Extract the [x, y] coordinate from the center of the cell holding the provided text.  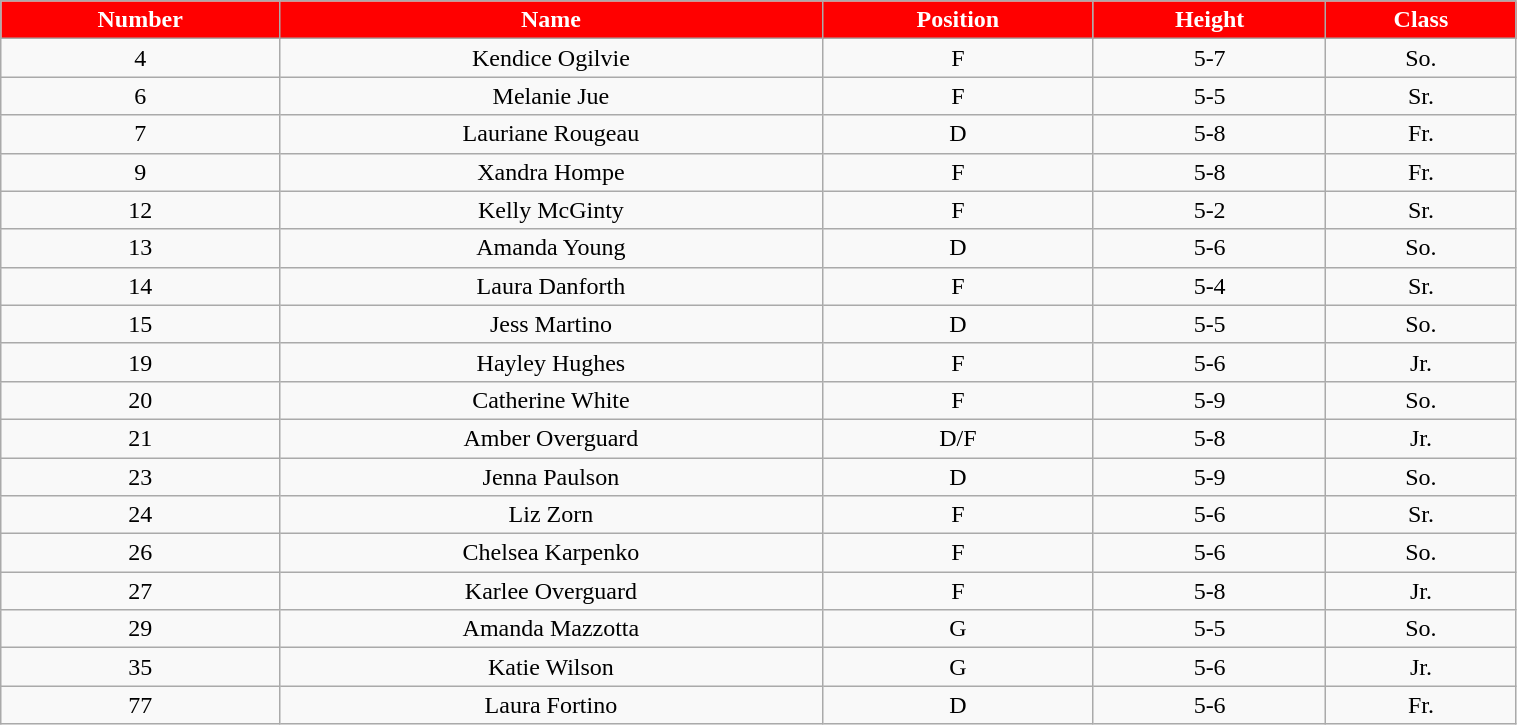
Xandra Hompe [552, 172]
19 [140, 362]
Karlee Overguard [552, 591]
5-7 [1209, 58]
Hayley Hughes [552, 362]
5-4 [1209, 286]
5-2 [1209, 210]
Number [140, 20]
7 [140, 134]
Position [958, 20]
27 [140, 591]
Jess Martino [552, 324]
Liz Zorn [552, 515]
29 [140, 629]
9 [140, 172]
Kelly McGinty [552, 210]
20 [140, 400]
12 [140, 210]
Laura Fortino [552, 705]
26 [140, 553]
6 [140, 96]
Jenna Paulson [552, 477]
23 [140, 477]
Laura Danforth [552, 286]
Katie Wilson [552, 667]
Kendice Ogilvie [552, 58]
35 [140, 667]
Class [1421, 20]
Catherine White [552, 400]
Name [552, 20]
Lauriane Rougeau [552, 134]
13 [140, 248]
Chelsea Karpenko [552, 553]
15 [140, 324]
4 [140, 58]
77 [140, 705]
21 [140, 438]
Amber Overguard [552, 438]
Amanda Mazzotta [552, 629]
Height [1209, 20]
Amanda Young [552, 248]
D/F [958, 438]
14 [140, 286]
24 [140, 515]
Melanie Jue [552, 96]
